Return [X, Y] of the center of cell containing provided text 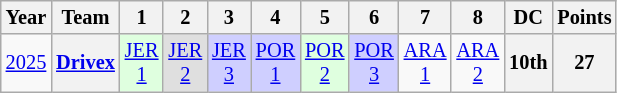
POR2 [324, 63]
JER2 [185, 63]
1 [142, 17]
10th [528, 63]
POR3 [374, 63]
POR1 [276, 63]
27 [584, 63]
6 [374, 17]
Team [86, 17]
JER3 [229, 63]
JER1 [142, 63]
2 [185, 17]
2025 [26, 63]
4 [276, 17]
DC [528, 17]
ARA2 [478, 63]
3 [229, 17]
Year [26, 17]
8 [478, 17]
Points [584, 17]
7 [426, 17]
ARA1 [426, 63]
5 [324, 17]
Drivex [86, 63]
